Find where the given text appears and provide that cell's center as [X, Y] coordinate. 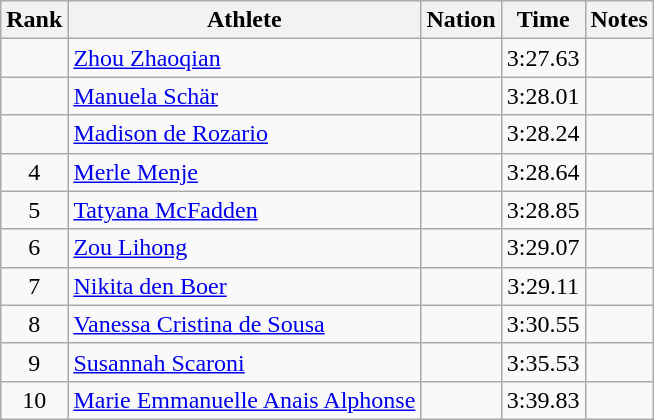
Manuela Schär [244, 96]
Rank [34, 20]
Notes [619, 20]
10 [34, 400]
9 [34, 362]
6 [34, 248]
3:39.83 [543, 400]
Madison de Rozario [244, 134]
Athlete [244, 20]
Merle Menje [244, 172]
3:30.55 [543, 324]
3:28.01 [543, 96]
Susannah Scaroni [244, 362]
3:27.63 [543, 58]
3:29.11 [543, 286]
3:29.07 [543, 248]
3:35.53 [543, 362]
5 [34, 210]
Nikita den Boer [244, 286]
4 [34, 172]
3:28.24 [543, 134]
Time [543, 20]
Zou Lihong [244, 248]
Marie Emmanuelle Anais Alphonse [244, 400]
Zhou Zhaoqian [244, 58]
3:28.85 [543, 210]
Tatyana McFadden [244, 210]
Nation [461, 20]
3:28.64 [543, 172]
8 [34, 324]
7 [34, 286]
Vanessa Cristina de Sousa [244, 324]
